Return the (x, y) coordinate for the center point of the cell that contains the specified text.  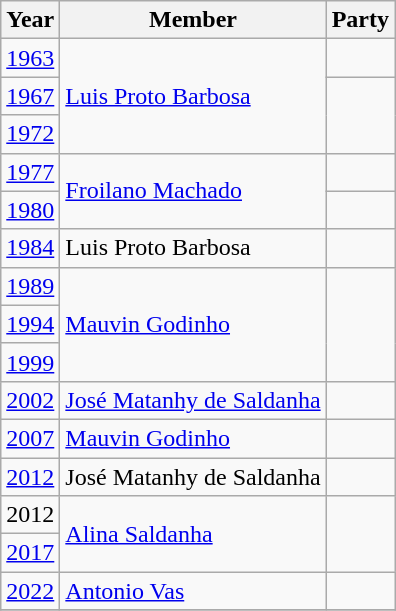
1972 (30, 134)
Member (193, 20)
1963 (30, 58)
1980 (30, 210)
2022 (30, 591)
1989 (30, 286)
2002 (30, 400)
1999 (30, 362)
Year (30, 20)
1994 (30, 324)
2017 (30, 553)
2007 (30, 438)
1984 (30, 248)
1967 (30, 96)
Froilano Machado (193, 191)
1977 (30, 172)
Party (360, 20)
Alina Saldanha (193, 534)
Antonio Vas (193, 591)
